Identify which cell holds the provided text, then report its [x, y] central coordinate. 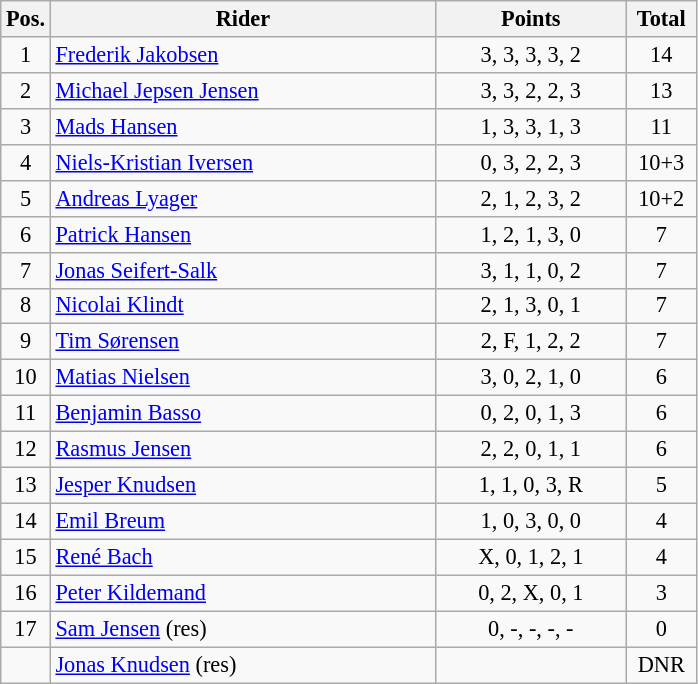
2, 1, 2, 3, 2 [531, 198]
Frederik Jakobsen [242, 55]
Total [661, 19]
0, 2, 0, 1, 3 [531, 414]
Andreas Lyager [242, 198]
0 [661, 629]
1, 3, 3, 1, 3 [531, 126]
0, 3, 2, 2, 3 [531, 162]
9 [26, 342]
10+2 [661, 198]
Matias Nielsen [242, 378]
Mads Hansen [242, 126]
X, 0, 1, 2, 1 [531, 557]
Sam Jensen (res) [242, 629]
3, 3, 3, 3, 2 [531, 55]
Rasmus Jensen [242, 450]
René Bach [242, 557]
15 [26, 557]
3, 3, 2, 2, 3 [531, 90]
0, 2, X, 0, 1 [531, 593]
3, 0, 2, 1, 0 [531, 378]
Patrick Hansen [242, 234]
10+3 [661, 162]
Tim Sørensen [242, 342]
3, 1, 1, 0, 2 [531, 270]
16 [26, 593]
10 [26, 378]
Emil Breum [242, 521]
Points [531, 19]
2, 2, 0, 1, 1 [531, 450]
Niels-Kristian Iversen [242, 162]
Michael Jepsen Jensen [242, 90]
Benjamin Basso [242, 414]
1, 0, 3, 0, 0 [531, 521]
Peter Kildemand [242, 593]
2, 1, 3, 0, 1 [531, 306]
0, -, -, -, - [531, 629]
Nicolai Klindt [242, 306]
1 [26, 55]
1, 2, 1, 3, 0 [531, 234]
Jonas Knudsen (res) [242, 665]
17 [26, 629]
8 [26, 306]
2 [26, 90]
1, 1, 0, 3, R [531, 485]
Pos. [26, 19]
Jesper Knudsen [242, 485]
DNR [661, 665]
Rider [242, 19]
Jonas Seifert-Salk [242, 270]
12 [26, 450]
2, F, 1, 2, 2 [531, 342]
